Locate the cell with the specified text and output its (x, y) center coordinate. 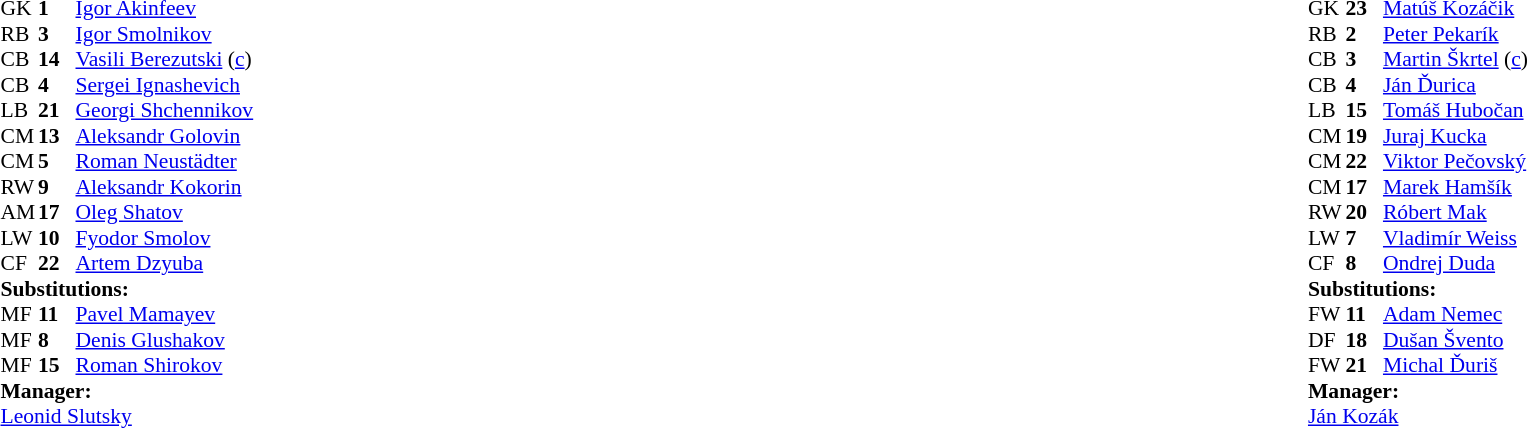
14 (57, 59)
Denis Glushakov (165, 340)
Georgi Shchennikov (165, 111)
Oleg Shatov (165, 213)
Fyodor Smolov (165, 238)
5 (57, 161)
Aleksandr Golovin (165, 136)
Roman Shirokov (165, 365)
DF (1327, 340)
2 (1364, 34)
Igor Smolnikov (165, 34)
18 (1364, 340)
9 (57, 187)
Pavel Mamayev (165, 315)
10 (57, 238)
20 (1364, 213)
Aleksandr Kokorin (165, 187)
Artem Dzyuba (165, 263)
Roman Neustädter (165, 161)
Substitutions: (126, 289)
Sergei Ignashevich (165, 85)
7 (1364, 238)
Manager: (126, 391)
13 (57, 136)
19 (1364, 136)
Vasili Berezutski (c) (165, 59)
AM (19, 213)
